Identify which cell holds the provided text, then report its (X, Y) central coordinate. 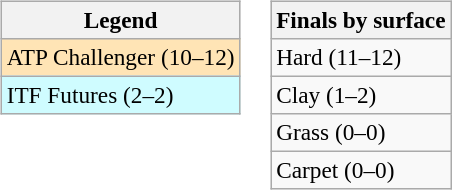
Grass (0–0) (361, 133)
Legend (120, 20)
Carpet (0–0) (361, 171)
Hard (11–12) (361, 57)
ITF Futures (2–2) (120, 95)
Finals by surface (361, 20)
Clay (1–2) (361, 95)
ATP Challenger (10–12) (120, 57)
